Return (x, y) of the center of cell containing provided text 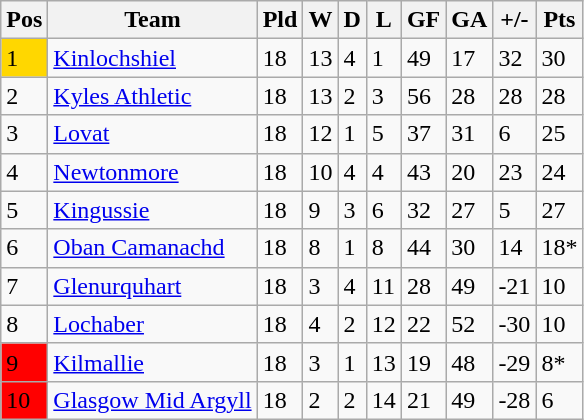
20 (470, 172)
18* (560, 248)
Oban Camanachd (152, 248)
37 (423, 134)
Kingussie (152, 210)
GA (470, 20)
Team (152, 20)
48 (470, 362)
24 (560, 172)
25 (560, 134)
11 (384, 286)
Glasgow Mid Argyll (152, 400)
Kilmallie (152, 362)
8* (560, 362)
23 (514, 172)
19 (423, 362)
17 (470, 58)
Lovat (152, 134)
-29 (514, 362)
GF (423, 20)
22 (423, 324)
43 (423, 172)
W (320, 20)
Pos (24, 20)
Newtonmore (152, 172)
L (384, 20)
7 (24, 286)
Kinlochshiel (152, 58)
56 (423, 96)
-30 (514, 324)
Kyles Athletic (152, 96)
-21 (514, 286)
-28 (514, 400)
Glenurquhart (152, 286)
31 (470, 134)
Pld (280, 20)
D (352, 20)
52 (470, 324)
Pts (560, 20)
21 (423, 400)
+/- (514, 20)
Lochaber (152, 324)
44 (423, 248)
